Locate the cell with the specified text and output its [X, Y] center coordinate. 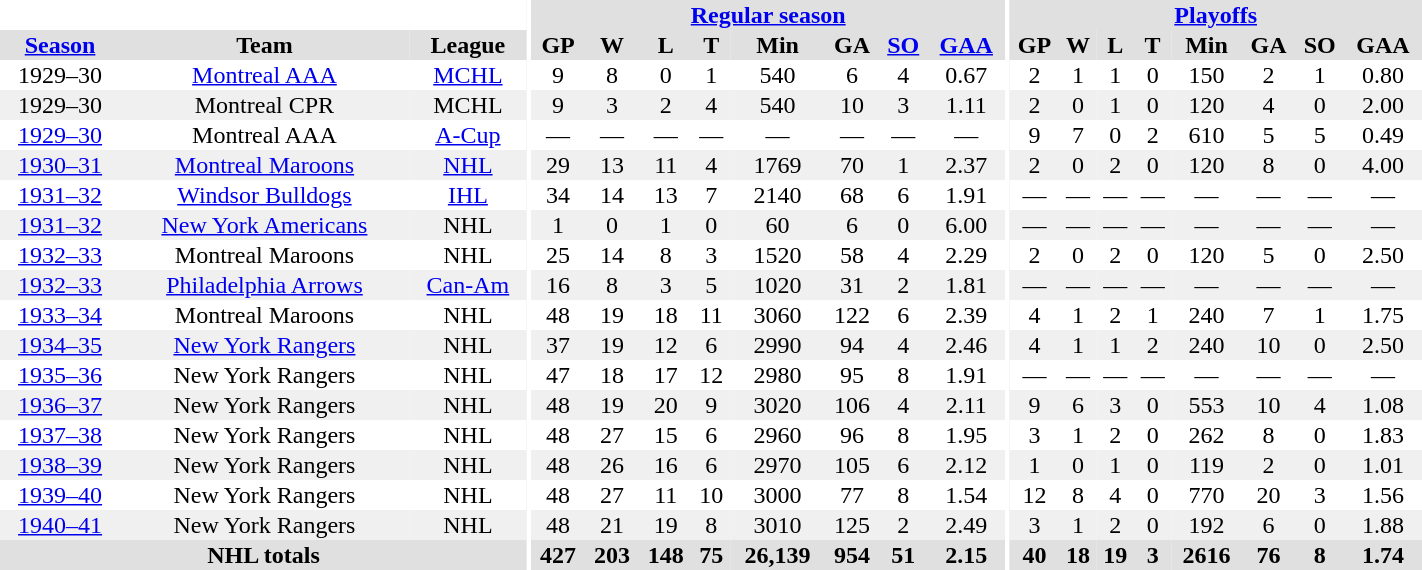
1.01 [1383, 465]
1935–36 [60, 375]
60 [778, 225]
3020 [778, 405]
3000 [778, 495]
1.74 [1383, 555]
96 [852, 435]
2990 [778, 345]
25 [558, 255]
70 [852, 165]
76 [1269, 555]
1930–31 [60, 165]
0.49 [1383, 135]
1.08 [1383, 405]
1.56 [1383, 495]
3010 [778, 525]
192 [1206, 525]
Philadelphia Arrows [264, 285]
1938–39 [60, 465]
106 [852, 405]
3060 [778, 315]
2980 [778, 375]
Montreal CPR [264, 105]
NHL totals [264, 555]
2960 [778, 435]
150 [1206, 75]
610 [1206, 135]
105 [852, 465]
0.67 [966, 75]
1020 [778, 285]
Team [264, 45]
1.88 [1383, 525]
427 [558, 555]
A-Cup [468, 135]
68 [852, 195]
58 [852, 255]
26 [612, 465]
2.49 [966, 525]
47 [558, 375]
1933–34 [60, 315]
1769 [778, 165]
15 [666, 435]
Season [60, 45]
Regular season [768, 15]
203 [612, 555]
1936–37 [60, 405]
1939–40 [60, 495]
2.39 [966, 315]
770 [1206, 495]
125 [852, 525]
37 [558, 345]
1.11 [966, 105]
148 [666, 555]
94 [852, 345]
2.00 [1383, 105]
29 [558, 165]
262 [1206, 435]
51 [903, 555]
2.11 [966, 405]
75 [712, 555]
1520 [778, 255]
1934–35 [60, 345]
1937–38 [60, 435]
1.95 [966, 435]
31 [852, 285]
1.81 [966, 285]
954 [852, 555]
2616 [1206, 555]
119 [1206, 465]
1.75 [1383, 315]
2970 [778, 465]
Playoffs [1216, 15]
95 [852, 375]
0.80 [1383, 75]
2.37 [966, 165]
2.12 [966, 465]
77 [852, 495]
21 [612, 525]
1940–41 [60, 525]
League [468, 45]
17 [666, 375]
34 [558, 195]
1.54 [966, 495]
2.15 [966, 555]
Can-Am [468, 285]
40 [1034, 555]
New York Americans [264, 225]
2.29 [966, 255]
122 [852, 315]
4.00 [1383, 165]
553 [1206, 405]
IHL [468, 195]
1.83 [1383, 435]
6.00 [966, 225]
Windsor Bulldogs [264, 195]
2.46 [966, 345]
2140 [778, 195]
26,139 [778, 555]
